Output the [x, y] coordinate of the center of the cell containing the given text.  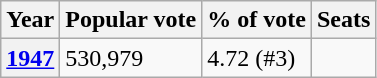
Popular vote [131, 20]
Year [30, 20]
4.72 (#3) [257, 58]
1947 [30, 58]
% of vote [257, 20]
Seats [343, 20]
530,979 [131, 58]
